Identify which cell holds the provided text, then report its [X, Y] central coordinate. 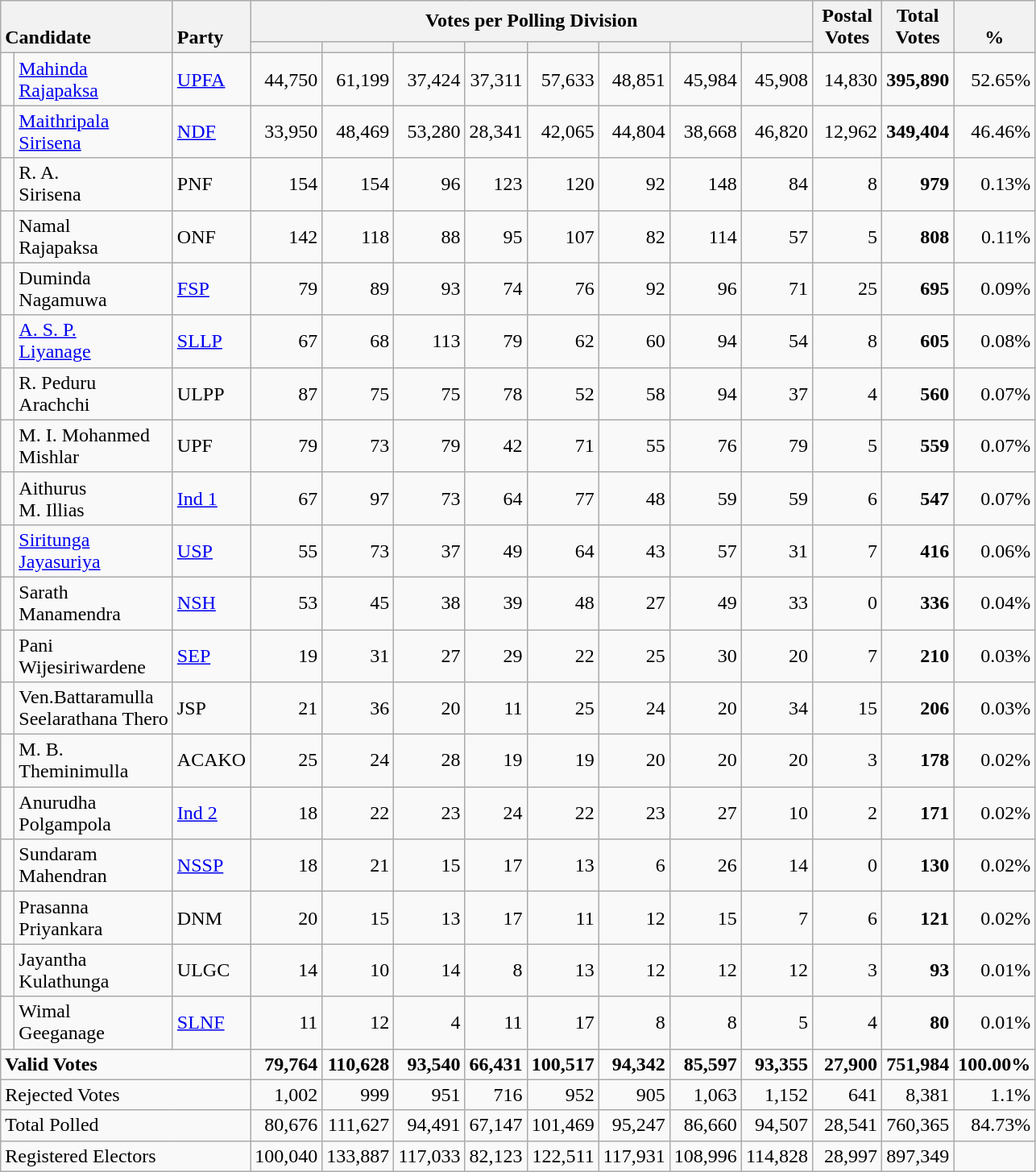
905 [634, 1095]
84 [777, 184]
79,764 [287, 1064]
547 [918, 498]
77 [562, 498]
100,040 [287, 1156]
36 [358, 709]
UPFA [211, 79]
48,851 [634, 79]
80,676 [287, 1125]
114,828 [777, 1156]
751,984 [918, 1064]
100,517 [562, 1064]
37,424 [429, 79]
28,997 [847, 1156]
416 [918, 551]
29 [496, 656]
WimalGeeganage [93, 1023]
46,820 [777, 132]
74 [496, 288]
37,311 [496, 79]
108,996 [706, 1156]
ACAKO [211, 760]
42,065 [562, 132]
SiritungaJayasuriya [93, 551]
DNM [211, 918]
33,950 [287, 132]
26 [706, 865]
48,469 [358, 132]
Candidate [87, 27]
94,491 [429, 1125]
58 [634, 393]
NSSP [211, 865]
716 [496, 1095]
93,540 [429, 1064]
SEP [211, 656]
121 [918, 918]
DumindaNagamuwa [93, 288]
Ind 1 [211, 498]
Ven.BattaramullaSeelarathana Thero [93, 709]
114 [706, 237]
130 [918, 865]
2 [847, 814]
67,147 [496, 1125]
94,507 [777, 1125]
57,633 [562, 79]
Total Votes [918, 27]
NamalRajapaksa [93, 237]
88 [429, 237]
Valid Votes [126, 1064]
MahindaRajapaksa [93, 79]
44,750 [287, 79]
349,404 [918, 132]
395,890 [918, 79]
117,931 [634, 1156]
53,280 [429, 132]
89 [358, 288]
Votes per Polling Division [532, 21]
760,365 [918, 1125]
95 [496, 237]
979 [918, 184]
39 [496, 603]
0.13% [994, 184]
808 [918, 237]
MaithripalaSirisena [93, 132]
8,381 [918, 1095]
101,469 [562, 1125]
0.06% [994, 551]
62 [562, 342]
1,152 [777, 1095]
46.46% [994, 132]
80 [918, 1023]
R. A.Sirisena [93, 184]
113 [429, 342]
SundaramMahendran [93, 865]
94,342 [634, 1064]
82,123 [496, 1156]
UPF [211, 446]
43 [634, 551]
123 [496, 184]
84.73% [994, 1125]
120 [562, 184]
FSP [211, 288]
1.1% [994, 1095]
30 [706, 656]
336 [918, 603]
54 [777, 342]
SarathManamendra [93, 603]
34 [777, 709]
28 [429, 760]
28,341 [496, 132]
53 [287, 603]
148 [706, 184]
87 [287, 393]
USP [211, 551]
Party [211, 27]
117,033 [429, 1156]
45,908 [777, 79]
110,628 [358, 1064]
66,431 [496, 1064]
897,349 [918, 1156]
951 [429, 1095]
60 [634, 342]
85,597 [706, 1064]
1,002 [287, 1095]
45,984 [706, 79]
68 [358, 342]
0.08% [994, 342]
97 [358, 498]
560 [918, 393]
210 [918, 656]
ULGC [211, 970]
SLLP [211, 342]
952 [562, 1095]
38,668 [706, 132]
122,511 [562, 1156]
AithurusM. Illias [93, 498]
Registered Electors [126, 1156]
Ind 2 [211, 814]
95,247 [634, 1125]
Rejected Votes [126, 1095]
42 [496, 446]
78 [496, 393]
JSP [211, 709]
52.65% [994, 79]
SLNF [211, 1023]
206 [918, 709]
100.00% [994, 1064]
999 [358, 1095]
PaniWijesiriwardene [93, 656]
171 [918, 814]
0.09% [994, 288]
82 [634, 237]
AnurudhaPolgampola [93, 814]
27,900 [847, 1064]
NDF [211, 132]
ULPP [211, 393]
12,962 [847, 132]
107 [562, 237]
52 [562, 393]
ONF [211, 237]
61,199 [358, 79]
111,627 [358, 1125]
NSH [211, 603]
33 [777, 603]
559 [918, 446]
45 [358, 603]
28,541 [847, 1125]
93,355 [777, 1064]
178 [918, 760]
0.11% [994, 237]
JayanthaKulathunga [93, 970]
A. S. P.Liyanage [93, 342]
PNF [211, 184]
641 [847, 1095]
M. I. MohanmedMishlar [93, 446]
0.04% [994, 603]
M. B.Theminimulla [93, 760]
605 [918, 342]
133,887 [358, 1156]
Total Polled [126, 1125]
695 [918, 288]
14,830 [847, 79]
1,063 [706, 1095]
PrasannaPriyankara [93, 918]
PostalVotes [847, 27]
86,660 [706, 1125]
44,804 [634, 132]
142 [287, 237]
% [994, 27]
38 [429, 603]
R. PeduruArachchi [93, 393]
118 [358, 237]
